Return the (X, Y) coordinate for the center point of the cell that contains the specified text.  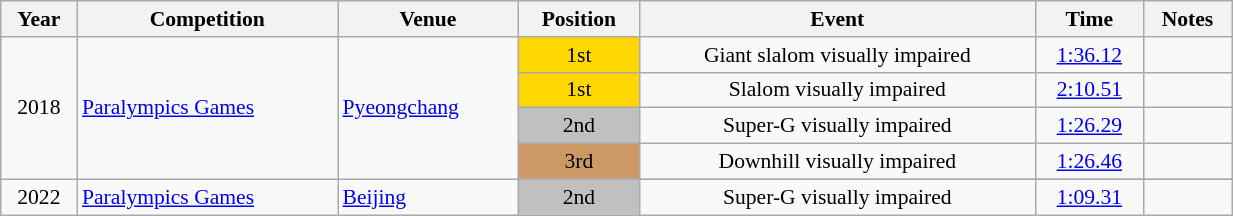
Competition (208, 19)
2018 (39, 108)
Event (837, 19)
3rd (578, 162)
Slalom visually impaired (837, 90)
1:36.12 (1089, 55)
Venue (428, 19)
Notes (1187, 19)
Time (1089, 19)
Giant slalom visually impaired (837, 55)
Pyeongchang (428, 108)
2022 (39, 197)
Year (39, 19)
1:09.31 (1089, 197)
1:26.46 (1089, 162)
Downhill visually impaired (837, 162)
2:10.51 (1089, 90)
Position (578, 19)
Beijing (428, 197)
1:26.29 (1089, 126)
